Identify which cell holds the provided text, then report its [x, y] central coordinate. 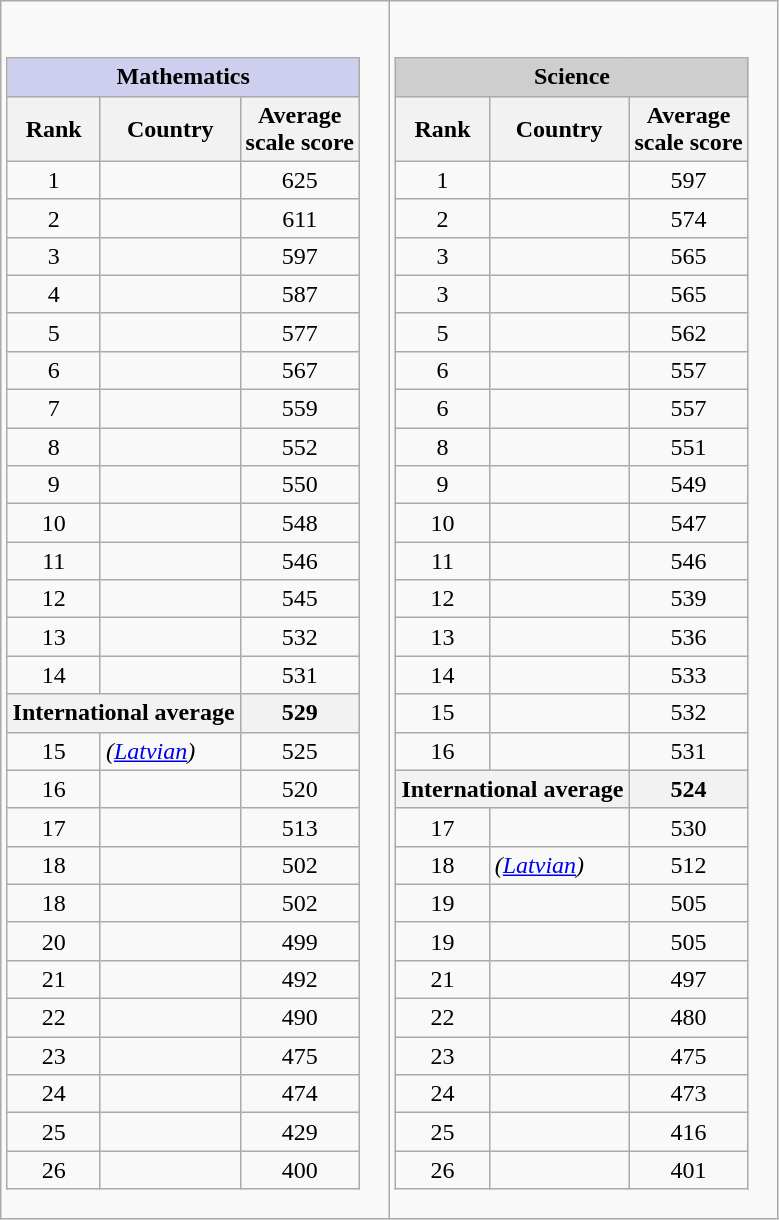
Mathematics [183, 77]
559 [300, 409]
473 [688, 1094]
401 [688, 1170]
536 [688, 637]
625 [300, 180]
577 [300, 332]
20 [54, 941]
530 [688, 827]
548 [300, 523]
552 [300, 447]
7 [54, 409]
520 [300, 789]
549 [688, 485]
512 [688, 865]
474 [300, 1094]
Science [572, 77]
480 [688, 1018]
550 [300, 485]
429 [300, 1132]
492 [300, 979]
533 [688, 675]
587 [300, 294]
400 [300, 1170]
539 [688, 599]
490 [300, 1018]
4 [54, 294]
562 [688, 332]
416 [688, 1132]
513 [300, 827]
547 [688, 523]
574 [688, 218]
545 [300, 599]
525 [300, 751]
529 [300, 713]
567 [300, 370]
551 [688, 447]
497 [688, 979]
499 [300, 941]
524 [688, 789]
611 [300, 218]
